Return (X, Y) of the center of cell containing provided text 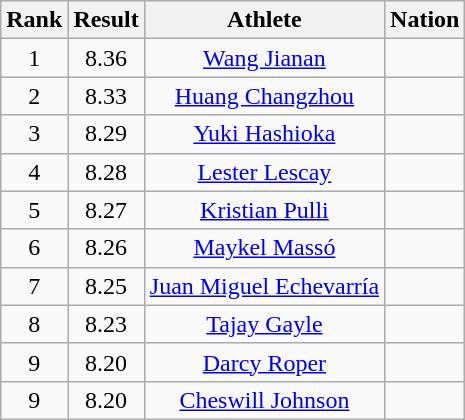
8.28 (106, 172)
Juan Miguel Echevarría (264, 286)
6 (34, 248)
3 (34, 134)
Yuki Hashioka (264, 134)
Result (106, 20)
4 (34, 172)
8.25 (106, 286)
8.29 (106, 134)
Athlete (264, 20)
Lester Lescay (264, 172)
7 (34, 286)
8.36 (106, 58)
Darcy Roper (264, 362)
Wang Jianan (264, 58)
Kristian Pulli (264, 210)
2 (34, 96)
8.27 (106, 210)
Nation (425, 20)
1 (34, 58)
8 (34, 324)
Maykel Massó (264, 248)
Cheswill Johnson (264, 400)
8.33 (106, 96)
Rank (34, 20)
8.26 (106, 248)
Tajay Gayle (264, 324)
8.23 (106, 324)
Huang Changzhou (264, 96)
5 (34, 210)
